For the text-containing cell, return its midpoint in (X, Y) coordinate format. 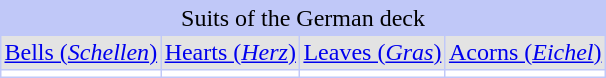
Hearts (Herz) (230, 52)
Leaves (Gras) (372, 52)
Acorns (Eichel) (526, 52)
Suits of the German deck (304, 18)
Bells (Schellen) (82, 52)
